Return the [x, y] coordinate for the center point of the cell that contains the specified text.  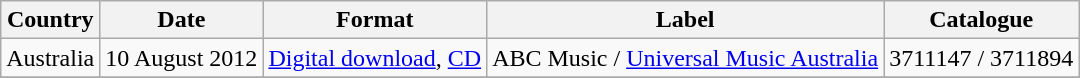
Digital download, CD [375, 58]
10 August 2012 [182, 58]
3711147 / 3711894 [982, 58]
Date [182, 20]
Australia [50, 58]
Country [50, 20]
ABC Music / Universal Music Australia [686, 58]
Catalogue [982, 20]
Label [686, 20]
Format [375, 20]
